Pinpoint the cell where the given text exists, returning its [x, y] midpoint coordinate. 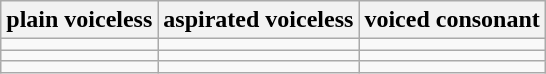
aspirated voiceless [258, 20]
plain voiceless [80, 20]
voiced consonant [452, 20]
